Determine the [X, Y] coordinate at the center of the cell enclosing the given text.  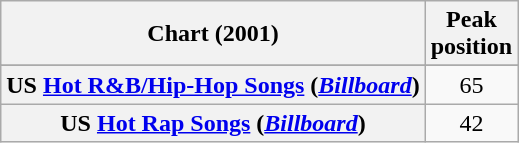
42 [471, 123]
65 [471, 85]
US Hot Rap Songs (Billboard) [213, 123]
Peakposition [471, 34]
US Hot R&B/Hip-Hop Songs (Billboard) [213, 85]
Chart (2001) [213, 34]
